Return [x, y] of the center of cell containing provided text 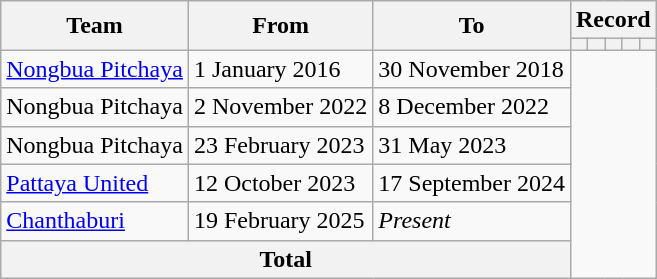
17 September 2024 [472, 183]
2 November 2022 [280, 107]
1 January 2016 [280, 69]
Present [472, 221]
Chanthaburi [95, 221]
12 October 2023 [280, 183]
Pattaya United [95, 183]
Record [613, 20]
Total [286, 259]
To [472, 26]
30 November 2018 [472, 69]
Team [95, 26]
19 February 2025 [280, 221]
8 December 2022 [472, 107]
23 February 2023 [280, 145]
31 May 2023 [472, 145]
From [280, 26]
